Capture the cell that displays the provided text and extract its (X, Y) central coordinate. 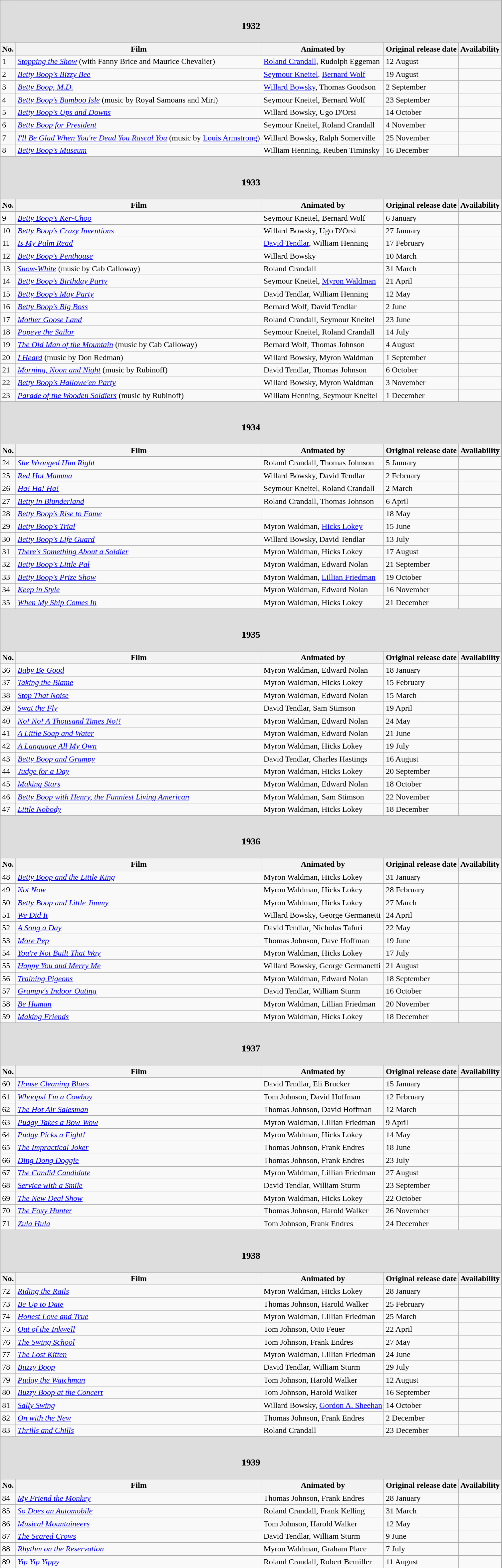
49 (8, 890)
1932 (251, 21)
26 November (421, 1211)
64 (8, 1135)
Swat the Fly (138, 708)
Willard Bowsky, Thomas Goodson (323, 87)
25 March (421, 1316)
Service with a Smile (138, 1186)
66 (8, 1160)
16 August (421, 759)
13 July (421, 539)
A Language All My Own (138, 746)
4 November (421, 125)
53 (8, 940)
Betty Boop's Rise to Fame (138, 514)
The Foxy Hunter (138, 1211)
Thrills and Chills (138, 1431)
Zula Hula (138, 1224)
Baby Be Good (138, 670)
7 July (421, 1549)
Is My Palm Read (138, 243)
William Henning, Seymour Kneitel (323, 395)
84 (8, 1498)
Roland Crandall, Robert Bemiller (323, 1561)
17 February (421, 243)
She Wronged Him Right (138, 463)
Not Now (138, 890)
Betty Boop's Ups and Downs (138, 112)
Willard Bowsky (323, 256)
Betty Boop and the Little King (138, 877)
4 (8, 100)
10 March (421, 256)
Musical Mountaineers (138, 1523)
Willard Bowsky, Ralph Somerville (323, 137)
20 November (421, 1004)
76 (8, 1342)
7 (8, 137)
I Heard (music by Don Redman) (138, 357)
Betty Boop's May Party (138, 294)
12 February (421, 1097)
Betty Boop and Grampy (138, 759)
44 (8, 772)
45 (8, 784)
30 (8, 539)
71 (8, 1224)
Betty Boop and Little Jimmy (138, 902)
51 (8, 915)
Taking the Blame (138, 683)
Betty Boop's Bamboo Isle (music by Royal Samoans and Miri) (138, 100)
Thomas Johnson, Dave Hoffman (323, 940)
39 (8, 708)
73 (8, 1304)
Betty Boop's Crazy Inventions (138, 231)
1935 (251, 630)
Keep in Style (138, 590)
Betty Boop's Little Pal (138, 564)
I'll Be Glad When You're Dead You Rascal You (music by Louis Armstrong) (138, 137)
3 November (421, 383)
Judge for a Day (138, 772)
43 (8, 759)
The Scared Crows (138, 1536)
56 (8, 979)
14 (8, 281)
David Tendlar, Charles Hastings (323, 759)
22 November (421, 797)
16 September (421, 1393)
Betty Boop for President (138, 125)
88 (8, 1549)
Making Stars (138, 784)
25 November (421, 137)
House Cleaning Blues (138, 1084)
Betty Boop, M.D. (138, 87)
65 (8, 1147)
72 (8, 1291)
The Swing School (138, 1342)
Tom Johnson, David Hoffman (323, 1097)
6 January (421, 218)
19 October (421, 577)
Ha! Ha! Ha! (138, 488)
27 March (421, 902)
1934 (251, 423)
1 (8, 62)
32 (8, 564)
Yip Yip Yippy (138, 1561)
9 (8, 218)
21 (8, 370)
67 (8, 1173)
19 July (421, 746)
21 August (421, 966)
Little Nobody (138, 809)
My Friend the Monkey (138, 1498)
2 February (421, 476)
24 December (421, 1224)
The Lost Kitten (138, 1354)
59 (8, 1016)
Red Hot Mamma (138, 476)
16 November (421, 590)
1937 (251, 1044)
21 September (421, 564)
18 October (421, 784)
A Song a Day (138, 928)
23 June (421, 319)
69 (8, 1198)
68 (8, 1186)
1936 (251, 837)
Pudgy Picks a Fight! (138, 1135)
28 February (421, 890)
22 October (421, 1198)
22 May (421, 928)
31 (8, 552)
89 (8, 1561)
77 (8, 1354)
Myron Waldman, Graham Place (323, 1549)
24 (8, 463)
David Tendlar, Eli Brucker (323, 1084)
Rhythm on the Reservation (138, 1549)
David Tendlar, Nicholas Tafuri (323, 928)
William Henning, Reuben Timinsky (323, 150)
18 (8, 332)
Training Pigeons (138, 979)
Betty Boop's Museum (138, 150)
Pudgy Takes a Bow-Wow (138, 1122)
The Impractical Joker (138, 1147)
Buzzy Boop at the Concert (138, 1393)
80 (8, 1393)
15 March (421, 695)
3 (8, 87)
1938 (251, 1251)
37 (8, 683)
Betty Boop's Hallowe'en Party (138, 383)
Out of the Inkwell (138, 1329)
Pudgy the Watchman (138, 1380)
Buzzy Boop (138, 1367)
29 (8, 526)
79 (8, 1380)
21 December (421, 602)
2 (8, 74)
17 (8, 319)
Popeye the Sailor (138, 332)
The New Deal Show (138, 1198)
Tom Johnson, Otto Feuer (323, 1329)
35 (8, 602)
62 (8, 1109)
2 June (421, 307)
87 (8, 1536)
Mother Goose Land (138, 319)
19 June (421, 940)
19 August (421, 74)
Whoops! I'm a Cowboy (138, 1097)
On with the New (138, 1418)
47 (8, 809)
75 (8, 1329)
David Tendlar, Sam Stimson (323, 708)
55 (8, 966)
1939 (251, 1458)
12 March (421, 1109)
Be Human (138, 1004)
19 April (421, 708)
58 (8, 1004)
18 June (421, 1147)
So Does an Automobile (138, 1511)
61 (8, 1097)
25 (8, 476)
Sally Swing (138, 1405)
Betty Boop's Prize Show (138, 577)
22 (8, 383)
57 (8, 991)
12 (8, 256)
There's Something About a Soldier (138, 552)
Ding Dong Doggie (138, 1160)
17 August (421, 552)
27 August (421, 1173)
23 (8, 395)
13 (8, 269)
David Tendlar, Thomas Johnson (323, 370)
15 January (421, 1084)
33 (8, 577)
Roland Crandall, Rudolph Eggeman (323, 62)
2 September (421, 87)
Bernard Wolf, David Tendlar (323, 307)
Roland Crandall, Frank Kelling (323, 1511)
54 (8, 953)
No! No! A Thousand Times No!! (138, 721)
1933 (251, 178)
21 June (421, 733)
Riding the Rails (138, 1291)
23 July (421, 1160)
52 (8, 928)
63 (8, 1122)
21 April (421, 281)
Betty Boop's Bizzy Bee (138, 74)
The Candid Candidate (138, 1173)
4 August (421, 344)
83 (8, 1431)
24 April (421, 915)
15 June (421, 526)
6 (8, 125)
70 (8, 1211)
We Did It (138, 915)
16 December (421, 150)
85 (8, 1511)
Honest Love and True (138, 1316)
Bernard Wolf, Thomas Johnson (323, 344)
10 (8, 231)
1 September (421, 357)
50 (8, 902)
9 June (421, 1536)
20 (8, 357)
5 January (421, 463)
6 April (421, 501)
Grampy's Indoor Outing (138, 991)
Be Up to Date (138, 1304)
41 (8, 733)
15 (8, 294)
16 (8, 307)
Snow-White (music by Cab Calloway) (138, 269)
27 May (421, 1342)
Morning, Noon and Night (music by Rubinoff) (138, 370)
Willard Bowsky, Gordon A. Sheehan (323, 1405)
Thomas Johnson, David Hoffman (323, 1109)
Betty Boop's Penthouse (138, 256)
19 (8, 344)
31 January (421, 877)
Betty Boop's Birthday Party (138, 281)
The Old Man of the Mountain (music by Cab Calloway) (138, 344)
Parade of the Wooden Soldiers (music by Rubinoff) (138, 395)
23 December (421, 1431)
36 (8, 670)
Stopping the Show (with Fanny Brice and Maurice Chevalier) (138, 62)
Betty Boop's Ker-Choo (138, 218)
42 (8, 746)
40 (8, 721)
Betty Boop's Life Guard (138, 539)
A Little Soap and Water (138, 733)
28 (8, 514)
14 May (421, 1135)
2 December (421, 1418)
34 (8, 590)
22 April (421, 1329)
18 September (421, 979)
74 (8, 1316)
Making Friends (138, 1016)
29 July (421, 1367)
6 October (421, 370)
Stop That Noise (138, 695)
24 June (421, 1354)
5 (8, 112)
You're Not Built That Way (138, 953)
Myron Waldman, Sam Stimson (323, 797)
18 May (421, 514)
48 (8, 877)
16 October (421, 991)
60 (8, 1084)
Betty Boop's Big Boss (138, 307)
81 (8, 1405)
18 January (421, 670)
11 August (421, 1561)
9 April (421, 1122)
1 December (421, 395)
Betty in Blunderland (138, 501)
Betty Boop's Trial (138, 526)
46 (8, 797)
When My Ship Comes In (138, 602)
20 September (421, 772)
86 (8, 1523)
82 (8, 1418)
Happy You and Merry Me (138, 966)
More Pep (138, 940)
14 July (421, 332)
8 (8, 150)
78 (8, 1367)
26 (8, 488)
2 March (421, 488)
24 May (421, 721)
25 February (421, 1304)
Seymour Kneitel, Myron Waldman (323, 281)
Betty Boop with Henry, the Funniest Living American (138, 797)
27 January (421, 231)
15 February (421, 683)
17 July (421, 953)
27 (8, 501)
The Hot Air Salesman (138, 1109)
11 (8, 243)
Roland Crandall, Seymour Kneitel (323, 319)
38 (8, 695)
